Extract the (X, Y) coordinate from the center of the cell holding the provided text.  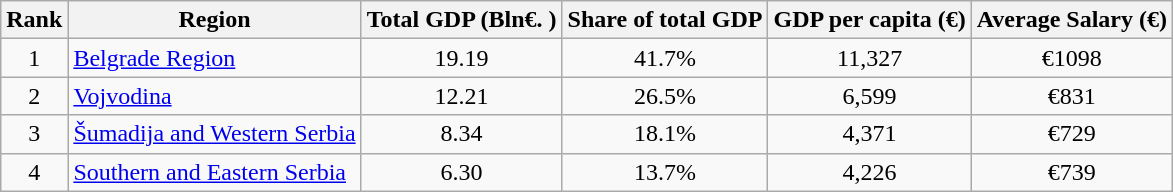
Šumadija and Western Serbia (214, 134)
Region (214, 20)
3 (34, 134)
GDP per capita (€) (870, 20)
€729 (1072, 134)
4,371 (870, 134)
26.5% (665, 96)
Vojvodina (214, 96)
Southern and Eastern Serbia (214, 172)
Total GDP (Bln€. ) (462, 20)
€739 (1072, 172)
8.34 (462, 134)
4 (34, 172)
Average Salary (€) (1072, 20)
12.21 (462, 96)
11,327 (870, 58)
1 (34, 58)
Belgrade Region (214, 58)
19.19 (462, 58)
4,226 (870, 172)
€1098 (1072, 58)
Rank (34, 20)
Share of total GDP (665, 20)
13.7% (665, 172)
6.30 (462, 172)
6,599 (870, 96)
18.1% (665, 134)
2 (34, 96)
€831 (1072, 96)
41.7% (665, 58)
